Return [X, Y] of the center of cell containing provided text 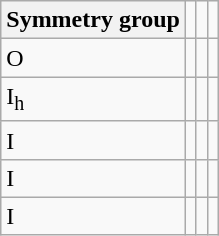
Symmetry group [94, 20]
O [94, 58]
Ih [94, 99]
